Output the [x, y] coordinate of the center of the cell containing the given text.  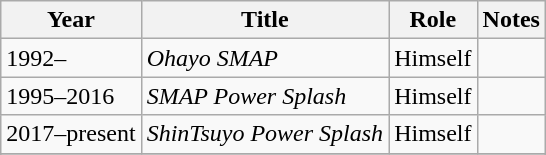
Ohayo SMAP [265, 58]
2017–present [71, 134]
Notes [511, 20]
Title [265, 20]
ShinTsuyo Power Splash [265, 134]
1992– [71, 58]
Role [433, 20]
Year [71, 20]
SMAP Power Splash [265, 96]
1995–2016 [71, 96]
